Extract the (x, y) coordinate from the center of the cell holding the provided text.  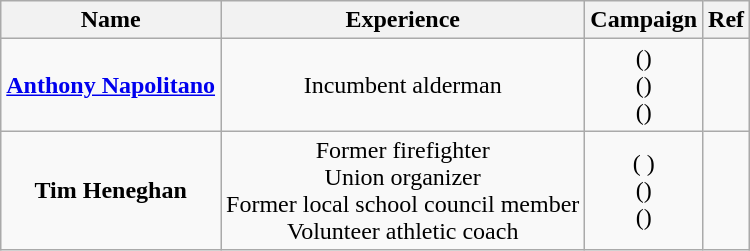
Tim Heneghan (111, 190)
( )()() (644, 190)
Anthony Napolitano (111, 85)
Former firefighterUnion organizerFormer local school council memberVolunteer athletic coach (403, 190)
Ref (726, 20)
Experience (403, 20)
()()() (644, 85)
Name (111, 20)
Campaign (644, 20)
Incumbent alderman (403, 85)
